Detect which cell encompasses the target text, then output its (X, Y) center coordinate. 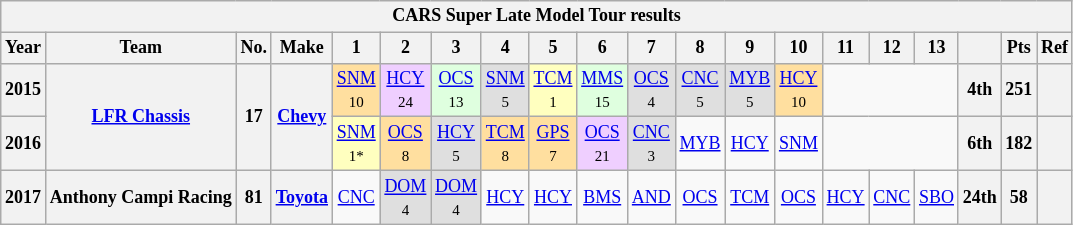
3 (456, 48)
OCS21 (602, 144)
MYB5 (750, 90)
TCM1 (553, 90)
OCS13 (456, 90)
13 (937, 48)
OCS8 (406, 144)
12 (892, 48)
1 (356, 48)
2015 (24, 90)
SBO (937, 197)
GPS7 (553, 144)
BMS (602, 197)
6th (980, 144)
11 (846, 48)
SNM (799, 144)
SNM5 (505, 90)
SNM1* (356, 144)
58 (1019, 197)
No. (254, 48)
Team (140, 48)
LFR Chassis (140, 116)
182 (1019, 144)
7 (652, 48)
AND (652, 197)
Chevy (302, 116)
2 (406, 48)
Anthony Campi Racing (140, 197)
MYB (700, 144)
MMS15 (602, 90)
24th (980, 197)
OCS4 (652, 90)
8 (700, 48)
Toyota (302, 197)
HCY5 (456, 144)
HCY10 (799, 90)
10 (799, 48)
9 (750, 48)
4th (980, 90)
TCM (750, 197)
5 (553, 48)
HCY24 (406, 90)
CNC5 (700, 90)
17 (254, 116)
Ref (1055, 48)
TCM8 (505, 144)
SNM10 (356, 90)
Make (302, 48)
CNC3 (652, 144)
4 (505, 48)
6 (602, 48)
2016 (24, 144)
2017 (24, 197)
Year (24, 48)
81 (254, 197)
CARS Super Late Model Tour results (537, 16)
251 (1019, 90)
Pts (1019, 48)
